Capture the cell that displays the provided text and extract its [x, y] central coordinate. 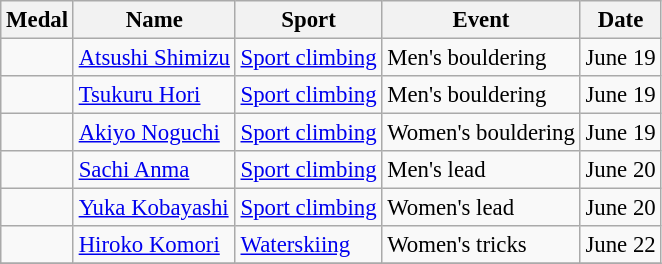
Name [154, 20]
June 22 [620, 245]
Tsukuru Hori [154, 95]
Event [481, 20]
Hiroko Komori [154, 245]
Waterskiing [308, 245]
Sport [308, 20]
Women's bouldering [481, 133]
Men's lead [481, 170]
Date [620, 20]
Medal [38, 20]
Sachi Anma [154, 170]
Women's lead [481, 208]
Yuka Kobayashi [154, 208]
Atsushi Shimizu [154, 58]
Akiyo Noguchi [154, 133]
Women's tricks [481, 245]
